Return the [X, Y] coordinate for the center point of the cell that contains the specified text.  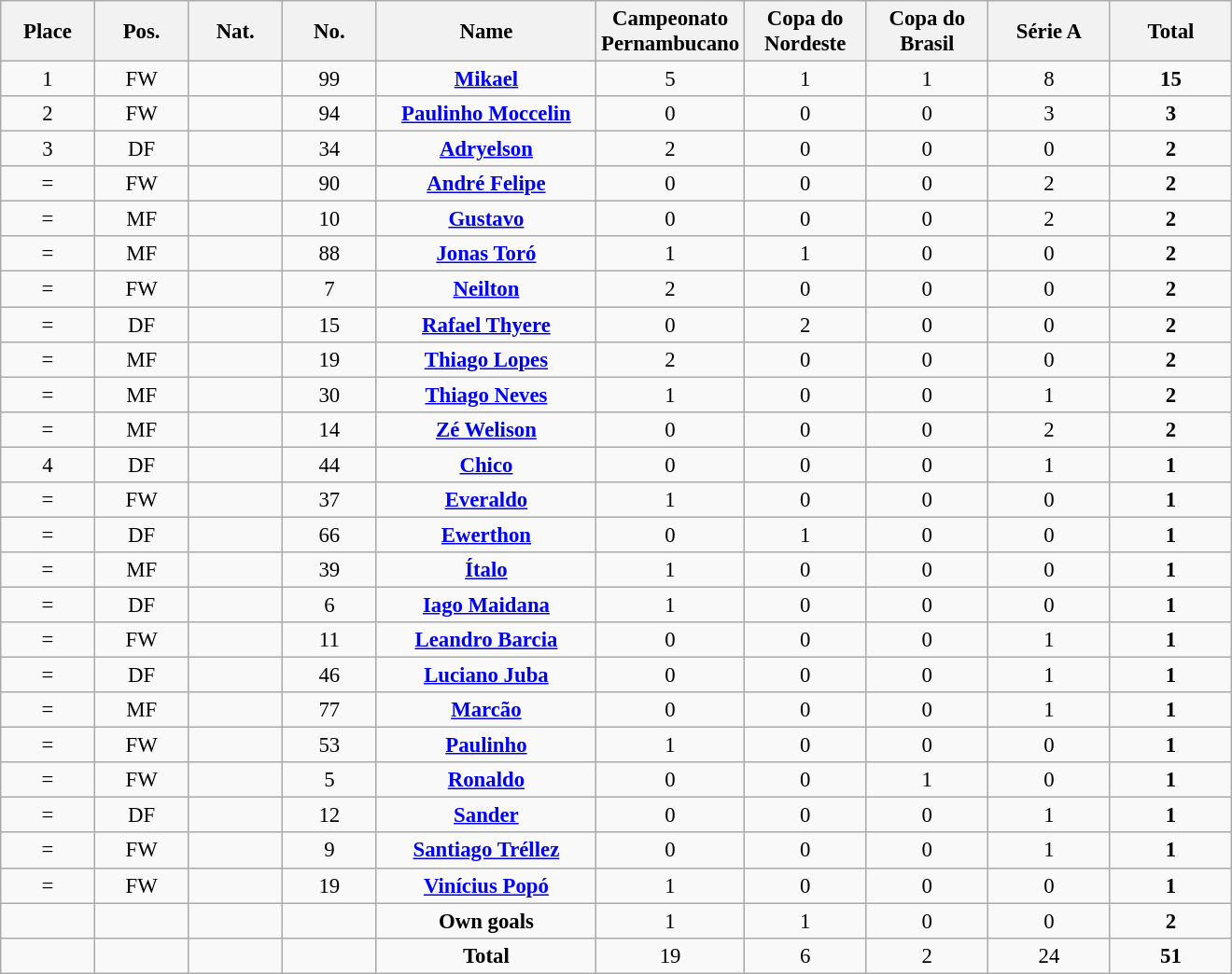
Pos. [142, 32]
30 [330, 395]
7 [330, 289]
44 [330, 465]
14 [330, 429]
24 [1049, 955]
99 [330, 79]
Own goals [486, 921]
Santiago Tréllez [486, 851]
Paulinho Moccelin [486, 114]
88 [330, 255]
46 [330, 675]
Place [49, 32]
Campeonato Pernambucano [670, 32]
Copa do Nordeste [805, 32]
Paulinho [486, 745]
10 [330, 219]
11 [330, 640]
9 [330, 851]
Neilton [486, 289]
Ewerthon [486, 535]
Jonas Toró [486, 255]
53 [330, 745]
4 [49, 465]
37 [330, 500]
Ronaldo [486, 780]
Vinícius Popó [486, 885]
Marcão [486, 710]
Nat. [235, 32]
Mikael [486, 79]
12 [330, 815]
Ítalo [486, 570]
34 [330, 149]
Thiago Neves [486, 395]
Luciano Juba [486, 675]
Name [486, 32]
Copa do Brasil [928, 32]
Iago Maidana [486, 605]
77 [330, 710]
Chico [486, 465]
Zé Welison [486, 429]
66 [330, 535]
Sander [486, 815]
Adryelson [486, 149]
Everaldo [486, 500]
Série A [1049, 32]
Rafael Thyere [486, 325]
No. [330, 32]
André Felipe [486, 184]
90 [330, 184]
Thiago Lopes [486, 359]
39 [330, 570]
8 [1049, 79]
94 [330, 114]
51 [1170, 955]
Gustavo [486, 219]
Leandro Barcia [486, 640]
